Search for the cell housing the specified text and yield its [X, Y] center coordinate. 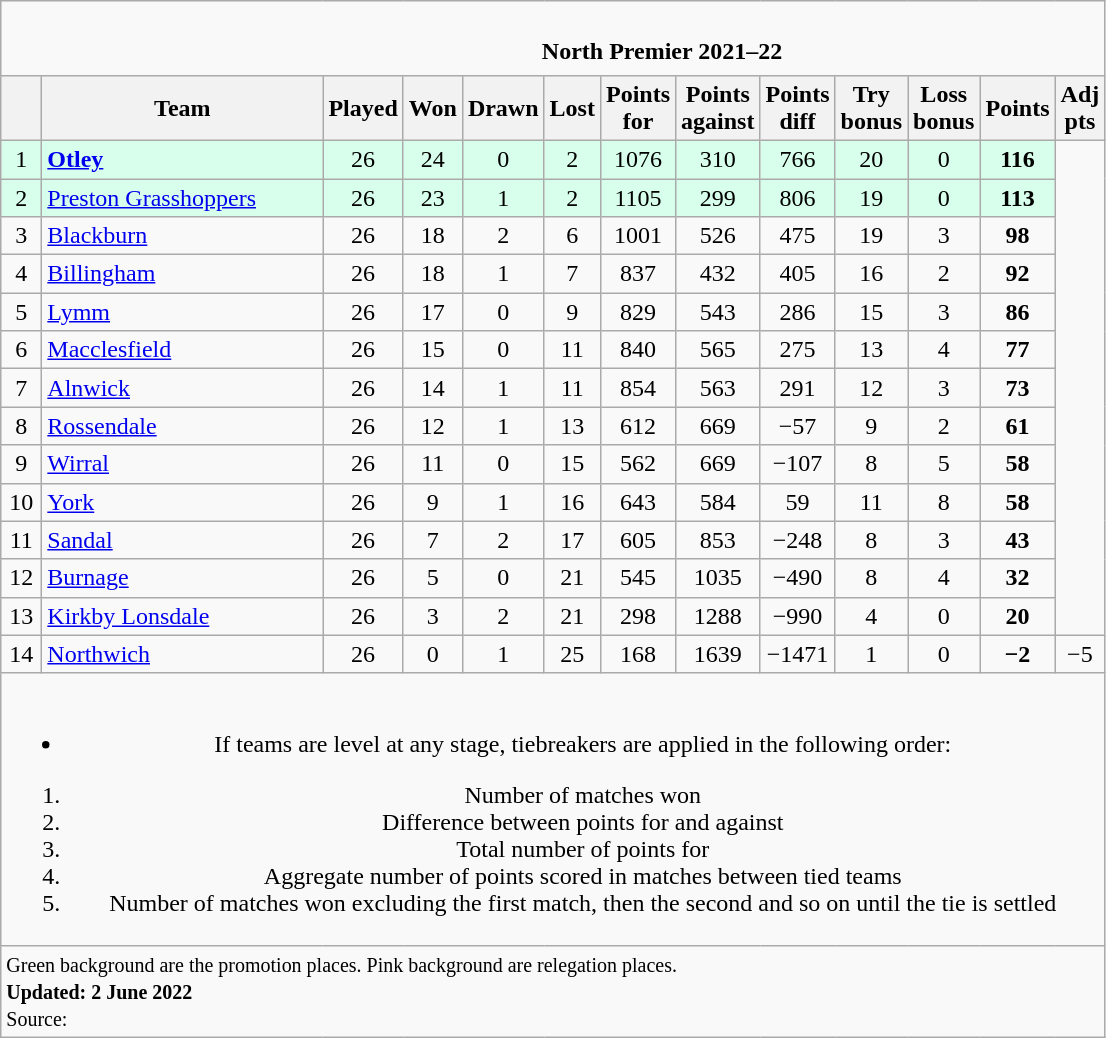
840 [638, 350]
32 [1018, 578]
286 [798, 312]
563 [718, 388]
10 [22, 502]
854 [638, 388]
565 [718, 350]
853 [718, 540]
116 [1018, 159]
612 [638, 426]
605 [638, 540]
Wirral [182, 464]
275 [798, 350]
Loss bonus [944, 108]
545 [638, 578]
Billingham [182, 274]
837 [638, 274]
98 [1018, 236]
475 [798, 236]
Lymm [182, 312]
Sandal [182, 540]
1076 [638, 159]
Points diff [798, 108]
25 [572, 654]
829 [638, 312]
310 [718, 159]
168 [638, 654]
−248 [798, 540]
1001 [638, 236]
−57 [798, 426]
Preston Grasshoppers [182, 197]
59 [798, 502]
−1471 [798, 654]
Won [432, 108]
1035 [718, 578]
43 [1018, 540]
Macclesfield [182, 350]
Points [1018, 108]
York [182, 502]
86 [1018, 312]
113 [1018, 197]
Try bonus [871, 108]
1639 [718, 654]
405 [798, 274]
Team [182, 108]
77 [1018, 350]
−5 [1080, 654]
766 [798, 159]
−490 [798, 578]
−107 [798, 464]
23 [432, 197]
Adj pts [1080, 108]
1288 [718, 616]
−2 [1018, 654]
Northwich [182, 654]
61 [1018, 426]
291 [798, 388]
Alnwick [182, 388]
543 [718, 312]
Rossendale [182, 426]
−990 [798, 616]
Drawn [503, 108]
Kirkby Lonsdale [182, 616]
432 [718, 274]
526 [718, 236]
Lost [572, 108]
Played [363, 108]
Burnage [182, 578]
643 [638, 502]
562 [638, 464]
73 [1018, 388]
1105 [638, 197]
298 [638, 616]
24 [432, 159]
584 [718, 502]
806 [798, 197]
Points against [718, 108]
Green background are the promotion places. Pink background are relegation places.Updated: 2 June 2022Source: [553, 991]
Points for [638, 108]
299 [718, 197]
Blackburn [182, 236]
Otley [182, 159]
92 [1018, 274]
